Determine the [x, y] coordinate at the center of the cell enclosing the given text.  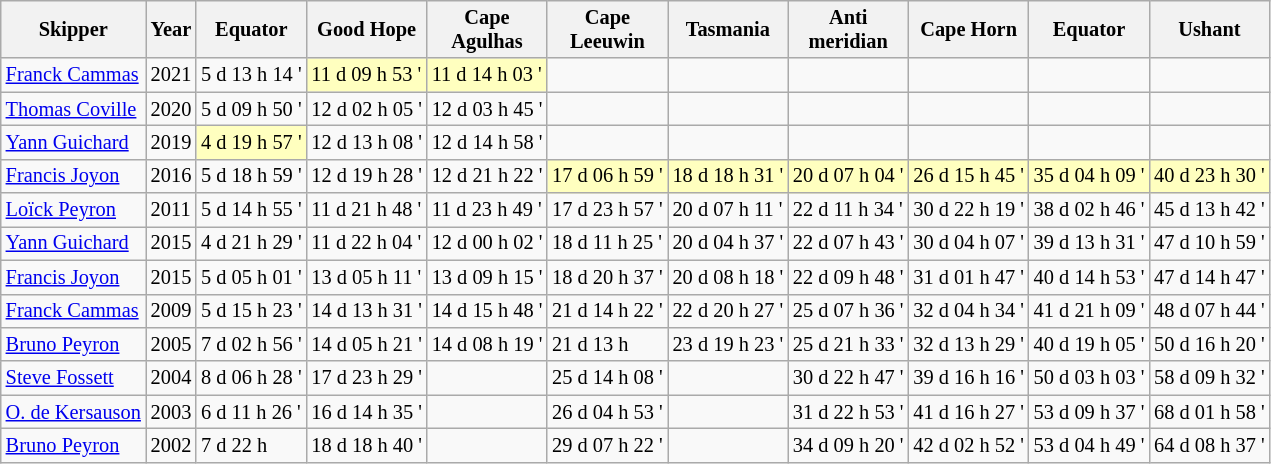
18 d 11 h 25 ' [607, 243]
6 d 11 h 26 ' [251, 412]
32 d 13 h 29 ' [968, 344]
38 d 02 h 46 ' [1089, 210]
18 d 18 h 31 ' [728, 176]
5 d 09 h 50 ' [251, 109]
41 d 21 h 09 ' [1089, 311]
48 d 07 h 44 ' [1209, 311]
Steve Fossett [74, 378]
21 d 14 h 22 ' [607, 311]
CapeAgulhas [487, 29]
40 d 23 h 30 ' [1209, 176]
11 d 09 h 53 ' [366, 75]
30 d 22 h 47 ' [848, 378]
2003 [171, 412]
Antimeridian [848, 29]
12 d 00 h 02 ' [487, 243]
12 d 02 h 05 ' [366, 109]
13 d 09 h 15 ' [487, 277]
14 d 13 h 31 ' [366, 311]
2011 [171, 210]
5 d 15 h 23 ' [251, 311]
11 d 23 h 49 ' [487, 210]
Good Hope [366, 29]
Ushant [1209, 29]
2005 [171, 344]
22 d 09 h 48 ' [848, 277]
Thomas Coville [74, 109]
12 d 13 h 08 ' [366, 142]
2009 [171, 311]
Cape Horn [968, 29]
40 d 14 h 53 ' [1089, 277]
5 d 13 h 14 ' [251, 75]
53 d 04 h 49 ' [1089, 445]
5 d 18 h 59 ' [251, 176]
4 d 19 h 57 ' [251, 142]
58 d 09 h 32 ' [1209, 378]
5 d 05 h 01 ' [251, 277]
31 d 22 h 53 ' [848, 412]
O. de Kersauson [74, 412]
8 d 06 h 28 ' [251, 378]
18 d 20 h 37 ' [607, 277]
22 d 07 h 43 ' [848, 243]
39 d 16 h 16 ' [968, 378]
Loïck Peyron [74, 210]
45 d 13 h 42 ' [1209, 210]
32 d 04 h 34 ' [968, 311]
14 d 05 h 21 ' [366, 344]
29 d 07 h 22 ' [607, 445]
41 d 16 h 27 ' [968, 412]
11 d 22 h 04 ' [366, 243]
25 d 21 h 33 ' [848, 344]
17 d 06 h 59 ' [607, 176]
22 d 11 h 34 ' [848, 210]
Skipper [74, 29]
Year [171, 29]
30 d 04 h 07 ' [968, 243]
20 d 07 h 11 ' [728, 210]
14 d 08 h 19 ' [487, 344]
20 d 04 h 37 ' [728, 243]
25 d 07 h 36 ' [848, 311]
20 d 07 h 04 ' [848, 176]
12 d 14 h 58 ' [487, 142]
18 d 18 h 40 ' [366, 445]
25 d 14 h 08 ' [607, 378]
7 d 02 h 56 ' [251, 344]
42 d 02 h 52 ' [968, 445]
47 d 10 h 59 ' [1209, 243]
2020 [171, 109]
2021 [171, 75]
68 d 01 h 58 ' [1209, 412]
12 d 21 h 22 ' [487, 176]
31 d 01 h 47 ' [968, 277]
50 d 03 h 03 ' [1089, 378]
20 d 08 h 18 ' [728, 277]
4 d 21 h 29 ' [251, 243]
26 d 15 h 45 ' [968, 176]
2016 [171, 176]
47 d 14 h 47 ' [1209, 277]
2019 [171, 142]
26 d 04 h 53 ' [607, 412]
17 d 23 h 57 ' [607, 210]
2002 [171, 445]
30 d 22 h 19 ' [968, 210]
13 d 05 h 11 ' [366, 277]
17 d 23 h 29 ' [366, 378]
14 d 15 h 48 ' [487, 311]
Tasmania [728, 29]
23 d 19 h 23 ' [728, 344]
21 d 13 h [607, 344]
22 d 20 h 27 ' [728, 311]
35 d 04 h 09 ' [1089, 176]
11 d 14 h 03 ' [487, 75]
7 d 22 h [251, 445]
50 d 16 h 20 ' [1209, 344]
53 d 09 h 37 ' [1089, 412]
39 d 13 h 31 ' [1089, 243]
2004 [171, 378]
40 d 19 h 05 ' [1089, 344]
5 d 14 h 55 ' [251, 210]
16 d 14 h 35 ' [366, 412]
12 d 03 h 45 ' [487, 109]
64 d 08 h 37 ' [1209, 445]
12 d 19 h 28 ' [366, 176]
34 d 09 h 20 ' [848, 445]
11 d 21 h 48 ' [366, 210]
CapeLeeuwin [607, 29]
